Pinpoint the cell where the given text exists, returning its (X, Y) midpoint coordinate. 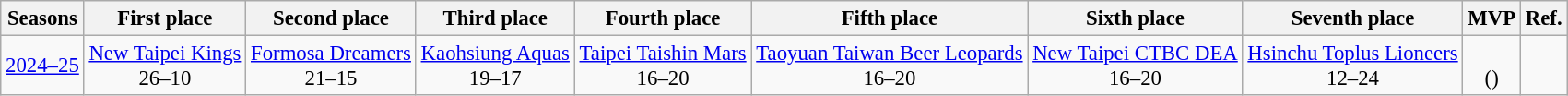
First place (165, 18)
Fifth place (890, 18)
Seventh place (1353, 18)
New Taipei Kings26–10 (165, 66)
Sixth place (1136, 18)
Taipei Taishin Mars16–20 (663, 66)
Formosa Dreamers21–15 (332, 66)
Seasons (42, 18)
Taoyuan Taiwan Beer Leopards16–20 (890, 66)
Second place (332, 18)
2024–25 (42, 66)
Third place (495, 18)
Hsinchu Toplus Lioneers12–24 (1353, 66)
New Taipei CTBC DEA16–20 (1136, 66)
MVP (1491, 18)
Kaohsiung Aquas19–17 (495, 66)
() (1491, 66)
Ref. (1543, 18)
Fourth place (663, 18)
